Scan for the cell matching the given text and deliver its (X, Y) coordinate at center. 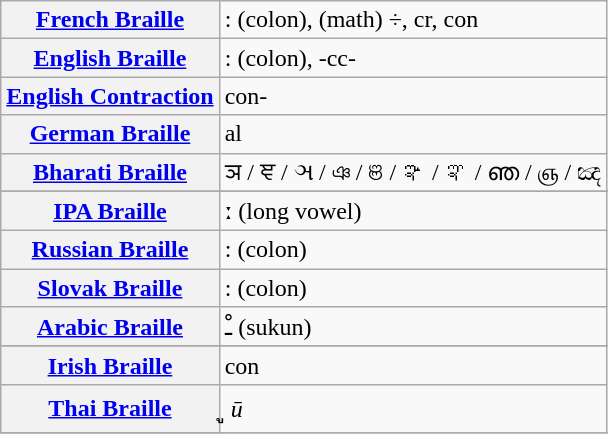
German Braille (110, 134)
con (413, 365)
al (413, 134)
Irish Braille (110, 365)
Arabic Braille (110, 327)
Thai Braille (110, 408)
ː (long vowel) (413, 211)
French Braille (110, 20)
: (colon), -cc- (413, 58)
Russian Braille (110, 250)
English Contraction (110, 96)
con- (413, 96)
English Braille (110, 58)
ู ū (413, 408)
IPA Braille (110, 211)
Slovak Braille (110, 288)
Bharati Braille (110, 172)
: (colon), (math) ÷, cr, con (413, 20)
ـْ (sukun) (413, 327)
ञ / ਞ / ઞ / ঞ / ଞ / ఞ / ಞ / ഞ / ஞ / ඤ (413, 172)
